Determine the (x, y) coordinate at the center of the cell enclosing the given text.  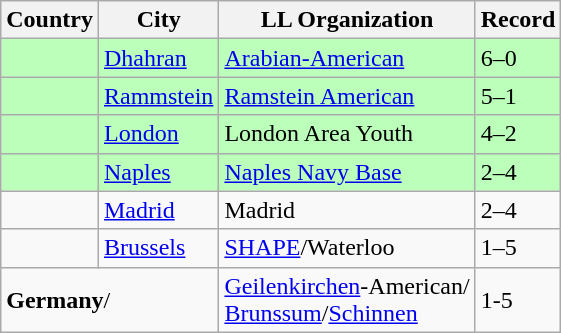
Geilenkirchen-American/Brunssum/Schinnen (347, 300)
Record (518, 20)
Naples (158, 172)
4–2 (518, 134)
Country (50, 20)
Rammstein (158, 96)
Germany/ (110, 300)
1–5 (518, 248)
LL Organization (347, 20)
5–1 (518, 96)
London Area Youth (347, 134)
1-5 (518, 300)
Ramstein American (347, 96)
Arabian-American (347, 58)
City (158, 20)
Dhahran (158, 58)
London (158, 134)
Brussels (158, 248)
SHAPE/Waterloo (347, 248)
Naples Navy Base (347, 172)
6–0 (518, 58)
